Capture the cell that displays the provided text and extract its (X, Y) central coordinate. 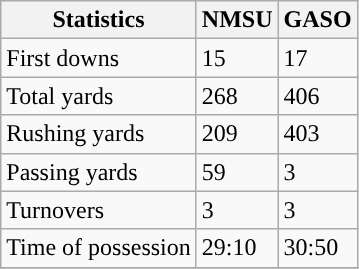
268 (237, 96)
Turnovers (99, 210)
403 (318, 134)
406 (318, 96)
GASO (318, 20)
Time of possession (99, 248)
Statistics (99, 20)
15 (237, 58)
209 (237, 134)
NMSU (237, 20)
59 (237, 172)
Rushing yards (99, 134)
First downs (99, 58)
29:10 (237, 248)
30:50 (318, 248)
Passing yards (99, 172)
Total yards (99, 96)
17 (318, 58)
